Determine the (X, Y) coordinate at the center of the cell enclosing the given text.  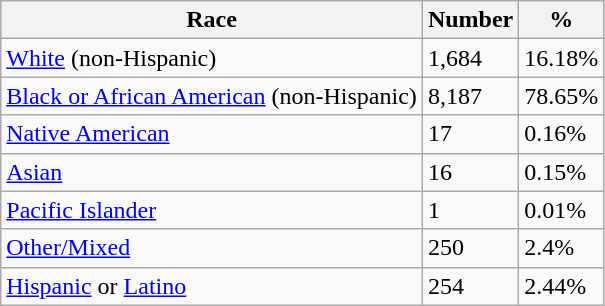
16.18% (562, 58)
254 (470, 286)
% (562, 20)
Number (470, 20)
0.01% (562, 210)
Black or African American (non-Hispanic) (212, 96)
Other/Mixed (212, 248)
Pacific Islander (212, 210)
17 (470, 134)
0.16% (562, 134)
0.15% (562, 172)
250 (470, 248)
Race (212, 20)
1,684 (470, 58)
16 (470, 172)
1 (470, 210)
Native American (212, 134)
2.44% (562, 286)
8,187 (470, 96)
78.65% (562, 96)
2.4% (562, 248)
Hispanic or Latino (212, 286)
Asian (212, 172)
White (non-Hispanic) (212, 58)
